Find where the given text appears and provide that cell's center as [X, Y] coordinate. 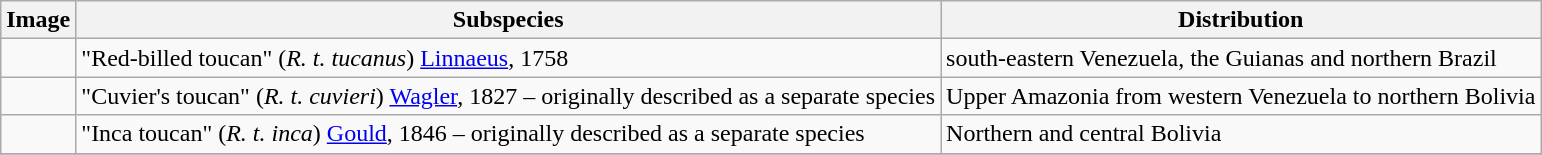
Upper Amazonia from western Venezuela to northern Bolivia [1241, 96]
"Cuvier's toucan" (R. t. cuvieri) Wagler, 1827 – originally described as a separate species [508, 96]
Subspecies [508, 20]
Northern and central Bolivia [1241, 134]
Distribution [1241, 20]
Image [38, 20]
south-eastern Venezuela, the Guianas and northern Brazil [1241, 58]
"Red-billed toucan" (R. t. tucanus) Linnaeus, 1758 [508, 58]
"Inca toucan" (R. t. inca) Gould, 1846 – originally described as a separate species [508, 134]
